For the text-containing cell, return its midpoint in [X, Y] coordinate format. 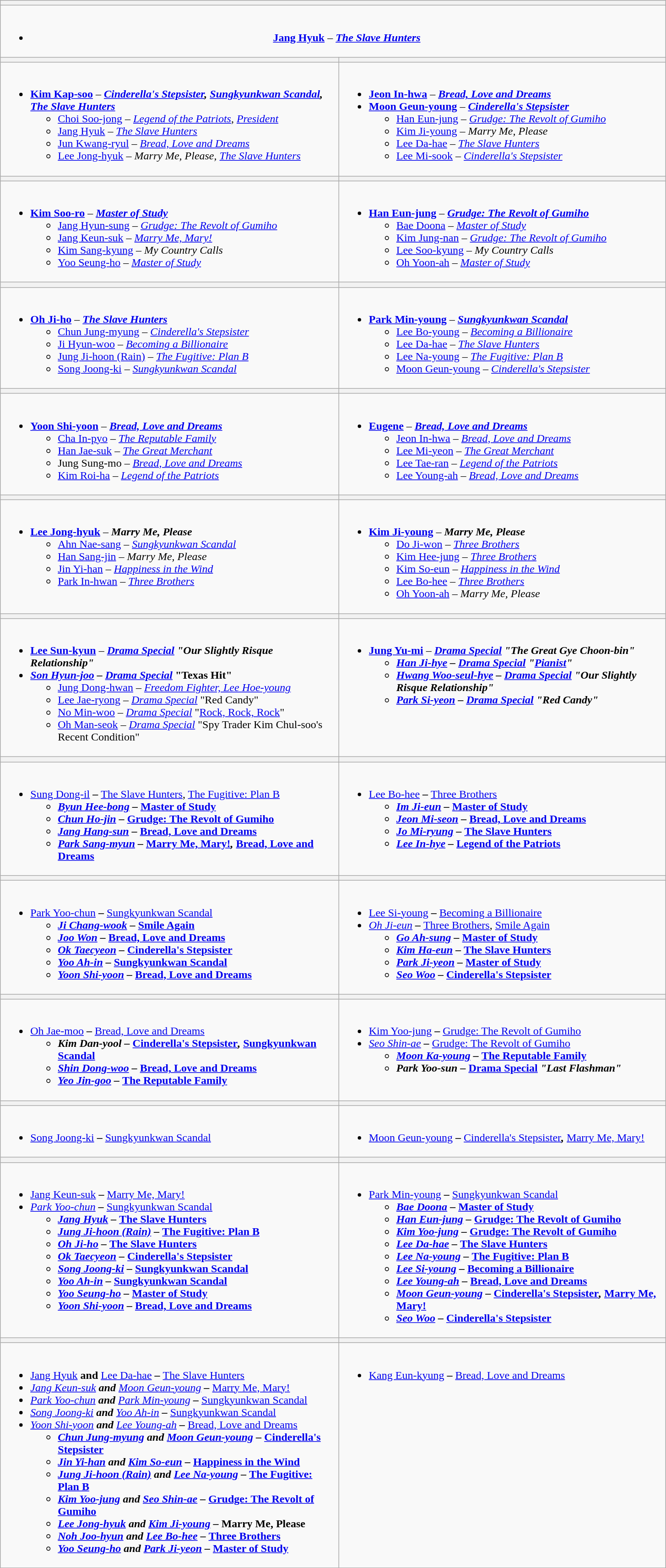
Song Joong-ki – Sungkyunkwan Scandal [170, 1131]
Jang Hyuk – The Slave Hunters [333, 31]
Moon Geun-young – Cinderella's Stepsister, Marry Me, Mary! [502, 1131]
Kang Eun-kyung – Bread, Love and Dreams [502, 1455]
